For the text-containing cell, return its midpoint in [x, y] coordinate format. 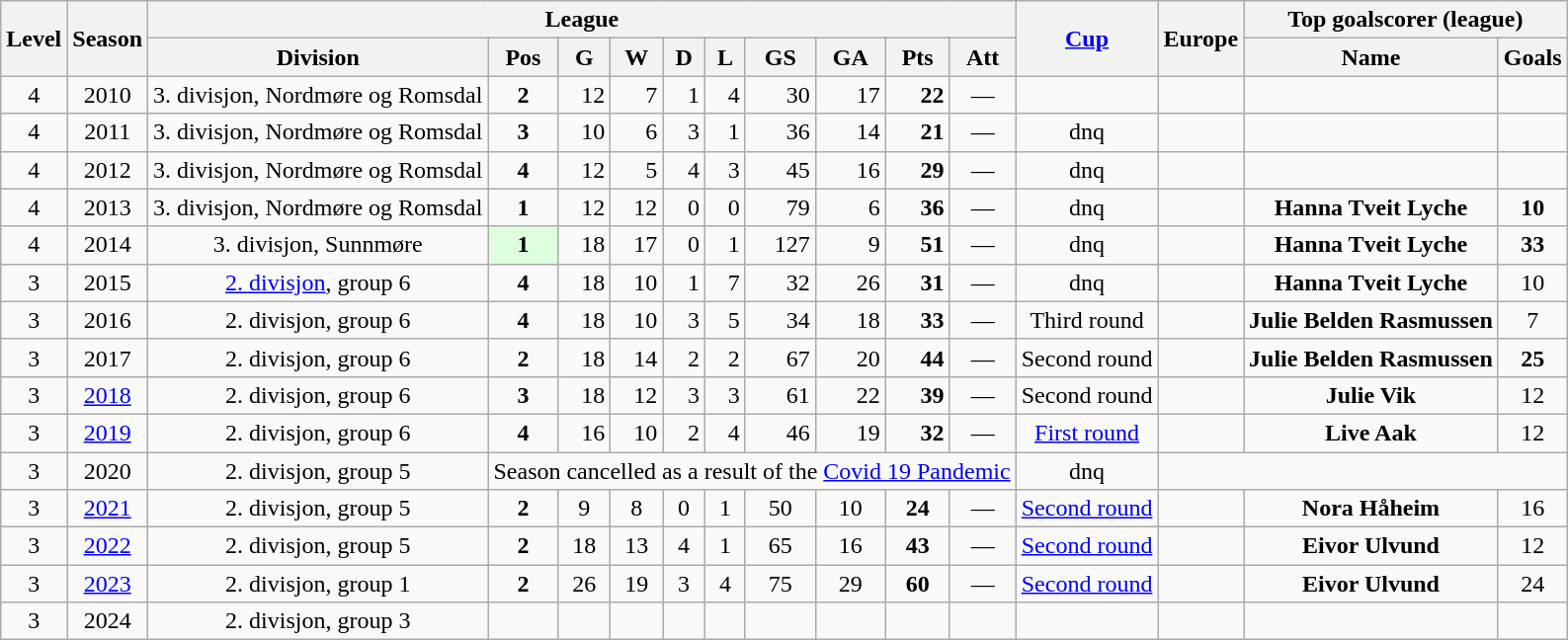
3. divisjon, Sunnmøre [318, 245]
League [583, 20]
2017 [108, 358]
2023 [108, 584]
G [585, 57]
W [636, 57]
D [684, 57]
Division [318, 57]
Nora Håheim [1371, 509]
Top goalscorer (league) [1406, 20]
21 [917, 132]
GA [850, 57]
50 [781, 509]
44 [917, 358]
39 [917, 395]
25 [1532, 358]
43 [917, 546]
GS [781, 57]
13 [636, 546]
2010 [108, 95]
2012 [108, 170]
First round [1087, 433]
Att [982, 57]
2020 [108, 471]
Pts [917, 57]
2018 [108, 395]
L [725, 57]
20 [850, 358]
Cup [1087, 39]
79 [781, 207]
46 [781, 433]
Name [1371, 57]
Level [34, 39]
2024 [108, 621]
67 [781, 358]
2014 [108, 245]
2021 [108, 509]
30 [781, 95]
Season [108, 39]
Season cancelled as a result of the Covid 19 Pandemic [752, 471]
2016 [108, 320]
2011 [108, 132]
60 [917, 584]
Pos [524, 57]
2. divisjon, group 3 [318, 621]
65 [781, 546]
51 [917, 245]
2013 [108, 207]
Third round [1087, 320]
Live Aak [1371, 433]
34 [781, 320]
2015 [108, 282]
61 [781, 395]
Europe [1201, 39]
2019 [108, 433]
Julie Vik [1371, 395]
75 [781, 584]
Goals [1532, 57]
2. divisjon, group 1 [318, 584]
8 [636, 509]
127 [781, 245]
45 [781, 170]
2022 [108, 546]
31 [917, 282]
